Find where the given text appears and provide that cell's center as (X, Y) coordinate. 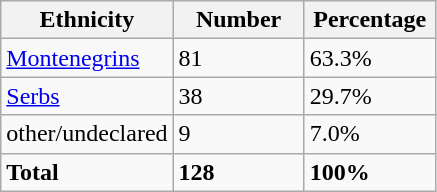
7.0% (370, 134)
100% (370, 172)
Ethnicity (87, 20)
Percentage (370, 20)
Serbs (87, 96)
Total (87, 172)
other/undeclared (87, 134)
38 (238, 96)
9 (238, 134)
Number (238, 20)
128 (238, 172)
63.3% (370, 58)
Montenegrins (87, 58)
81 (238, 58)
29.7% (370, 96)
